Output the (x, y) coordinate of the center of the cell containing the given text.  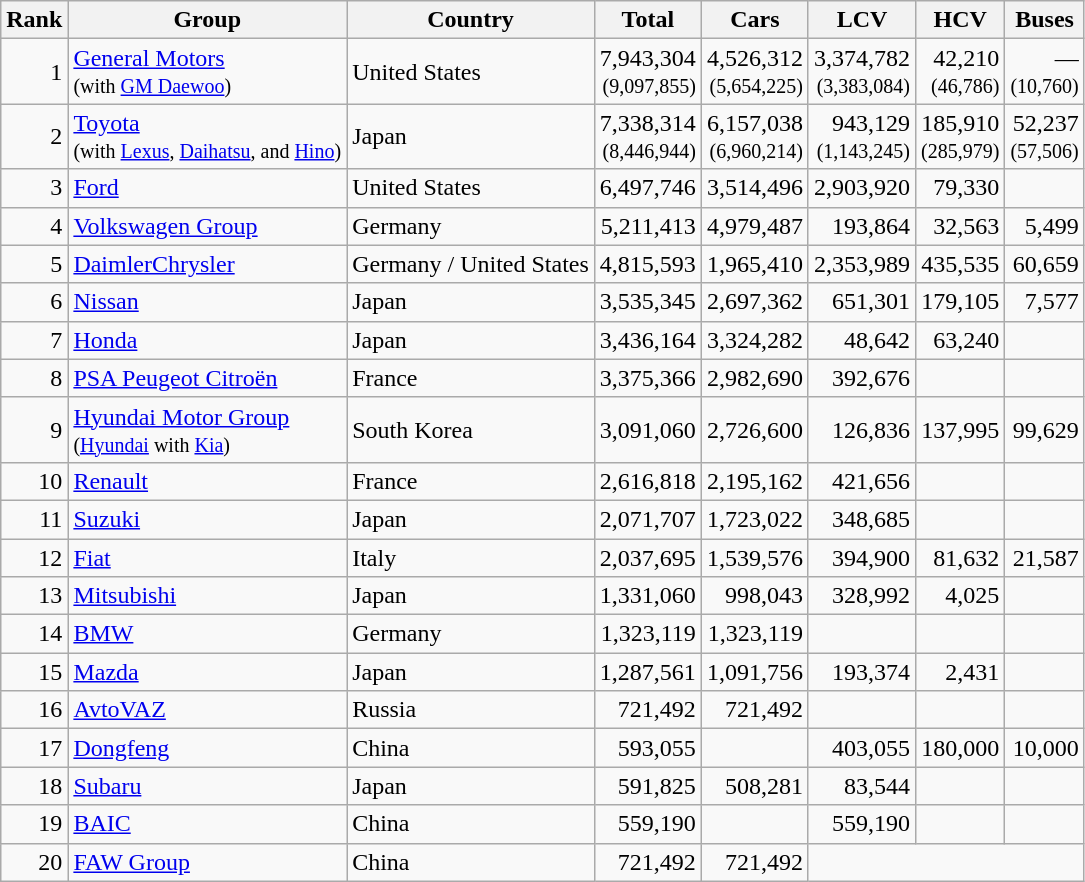
4 (34, 226)
4,979,487 (754, 226)
2,195,162 (754, 481)
Hyundai Motor Group (Hyundai with Kia) (208, 430)
2,431 (960, 672)
392,676 (862, 378)
Rank (34, 20)
Suzuki (208, 519)
Volkswagen Group (208, 226)
3,091,060 (648, 430)
Italy (471, 557)
2 (34, 136)
7,338,314 (8,446,944) (648, 136)
1,723,022 (754, 519)
2,037,695 (648, 557)
4,025 (960, 596)
Subaru (208, 786)
3 (34, 188)
4,815,593 (648, 264)
Dongfeng (208, 748)
19 (34, 824)
5,499 (1044, 226)
17 (34, 748)
185,910 (285,979) (960, 136)
651,301 (862, 302)
— (10,760) (1044, 72)
1 (34, 72)
3,514,496 (754, 188)
180,000 (960, 748)
3,374,782 (3,383,084) (862, 72)
DaimlerChrysler (208, 264)
20 (34, 862)
435,535 (960, 264)
126,836 (862, 430)
PSA Peugeot Citroën (208, 378)
3,375,366 (648, 378)
Renault (208, 481)
42,210 (46,786) (960, 72)
Mitsubishi (208, 596)
Group (208, 20)
6,157,038 (6,960,214) (754, 136)
11 (34, 519)
52,237 (57,506) (1044, 136)
12 (34, 557)
Total (648, 20)
Toyota (with Lexus, Daihatsu, and Hino) (208, 136)
6,497,746 (648, 188)
South Korea (471, 430)
9 (34, 430)
16 (34, 710)
HCV (960, 20)
Country (471, 20)
LCV (862, 20)
13 (34, 596)
2,903,920 (862, 188)
AvtoVAZ (208, 710)
60,659 (1044, 264)
83,544 (862, 786)
79,330 (960, 188)
1,331,060 (648, 596)
Germany / United States (471, 264)
1,965,410 (754, 264)
591,825 (648, 786)
3,535,345 (648, 302)
7,577 (1044, 302)
Honda (208, 340)
3,436,164 (648, 340)
2,353,989 (862, 264)
Fiat (208, 557)
Buses (1044, 20)
81,632 (960, 557)
179,105 (960, 302)
328,992 (862, 596)
7,943,304 (9,097,855) (648, 72)
137,995 (960, 430)
3,324,282 (754, 340)
1,287,561 (648, 672)
63,240 (960, 340)
Cars (754, 20)
2,616,818 (648, 481)
5 (34, 264)
2,697,362 (754, 302)
10,000 (1044, 748)
1,091,756 (754, 672)
32,563 (960, 226)
421,656 (862, 481)
BMW (208, 634)
Ford (208, 188)
1,539,576 (754, 557)
403,055 (862, 748)
394,900 (862, 557)
48,642 (862, 340)
2,071,707 (648, 519)
6 (34, 302)
Mazda (208, 672)
5,211,413 (648, 226)
Nissan (208, 302)
943,129 (1,143,245) (862, 136)
348,685 (862, 519)
2,982,690 (754, 378)
10 (34, 481)
General Motors (with GM Daewoo) (208, 72)
193,864 (862, 226)
7 (34, 340)
2,726,600 (754, 430)
193,374 (862, 672)
508,281 (754, 786)
BAIC (208, 824)
18 (34, 786)
15 (34, 672)
21,587 (1044, 557)
998,043 (754, 596)
FAW Group (208, 862)
593,055 (648, 748)
8 (34, 378)
14 (34, 634)
99,629 (1044, 430)
4,526,312 (5,654,225) (754, 72)
Russia (471, 710)
